Search for the cell housing the specified text and yield its (X, Y) center coordinate. 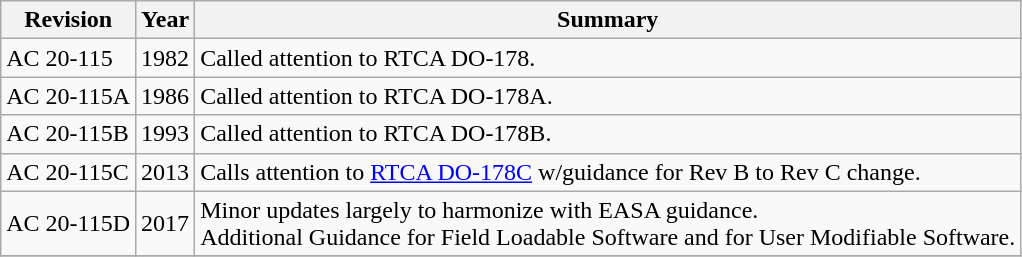
1993 (166, 134)
AC 20-115 (68, 58)
Summary (608, 20)
Revision (68, 20)
AC 20-115B (68, 134)
1982 (166, 58)
AC 20-115C (68, 172)
Called attention to RTCA DO-178. (608, 58)
Called attention to RTCA DO-178A. (608, 96)
AC 20-115D (68, 224)
Called attention to RTCA DO-178B. (608, 134)
Calls attention to RTCA DO-178C w/guidance for Rev B to Rev C change. (608, 172)
1986 (166, 96)
2017 (166, 224)
Minor updates largely to harmonize with EASA guidance.Additional Guidance for Field Loadable Software and for User Modifiable Software. (608, 224)
2013 (166, 172)
AC 20-115A (68, 96)
Year (166, 20)
